Locate the cell with the specified text and output its [x, y] center coordinate. 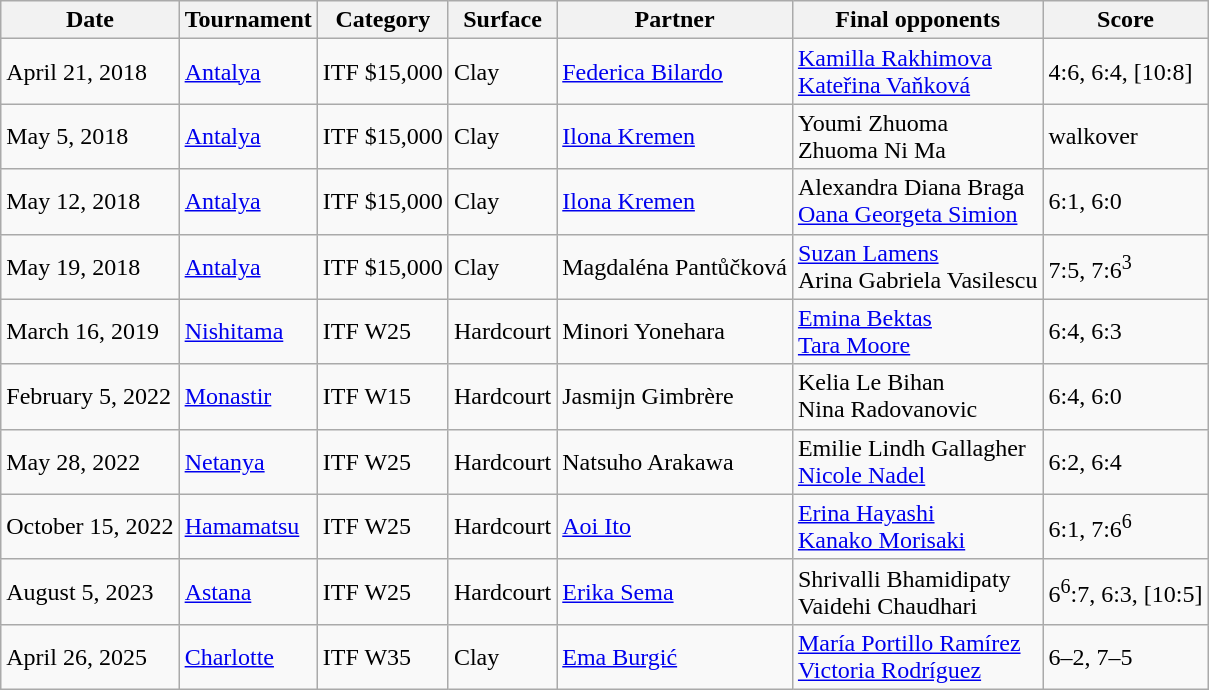
October 15, 2022 [90, 526]
April 21, 2018 [90, 72]
Monastir [248, 396]
Erina Hayashi Kanako Morisaki [918, 526]
May 12, 2018 [90, 202]
6:4, 6:3 [1126, 332]
Score [1126, 20]
Federica Bilardo [675, 72]
Emilie Lindh Gallagher Nicole Nadel [918, 462]
7:5, 7:63 [1126, 266]
walkover [1126, 136]
ITF W35 [382, 656]
April 26, 2025 [90, 656]
May 19, 2018 [90, 266]
Emina Bektas Tara Moore [918, 332]
Alexandra Diana Braga Oana Georgeta Simion [918, 202]
August 5, 2023 [90, 592]
Suzan Lamens Arina Gabriela Vasilescu [918, 266]
6:1, 7:66 [1126, 526]
Jasmijn Gimbrère [675, 396]
66:7, 6:3, [10:5] [1126, 592]
May 28, 2022 [90, 462]
Netanya [248, 462]
Date [90, 20]
Magdaléna Pantůčková [675, 266]
Kelia Le Bihan Nina Radovanovic [918, 396]
6–2, 7–5 [1126, 656]
Aoi Ito [675, 526]
Shrivalli Bhamidipaty Vaidehi Chaudhari [918, 592]
Natsuho Arakawa [675, 462]
Charlotte [248, 656]
María Portillo Ramírez Victoria Rodríguez [918, 656]
ITF W15 [382, 396]
Surface [502, 20]
6:1, 6:0 [1126, 202]
Category [382, 20]
February 5, 2022 [90, 396]
Final opponents [918, 20]
May 5, 2018 [90, 136]
Tournament [248, 20]
Minori Yonehara [675, 332]
Hamamatsu [248, 526]
Youmi Zhuoma Zhuoma Ni Ma [918, 136]
Ema Burgić [675, 656]
4:6, 6:4, [10:8] [1126, 72]
6:2, 6:4 [1126, 462]
March 16, 2019 [90, 332]
Astana [248, 592]
Kamilla Rakhimova Kateřina Vaňková [918, 72]
Nishitama [248, 332]
6:4, 6:0 [1126, 396]
Erika Sema [675, 592]
Partner [675, 20]
